From the cell containing the given text, extract its center point as [x, y] coordinate. 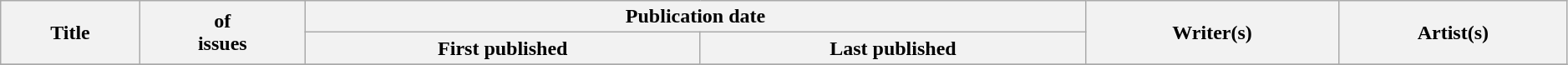
Title [70, 32]
First published [503, 48]
Writer(s) [1213, 32]
Publication date [695, 17]
Last published [893, 48]
Artist(s) [1453, 32]
ofissues [222, 32]
